Output the (X, Y) coordinate of the center of the cell containing the given text.  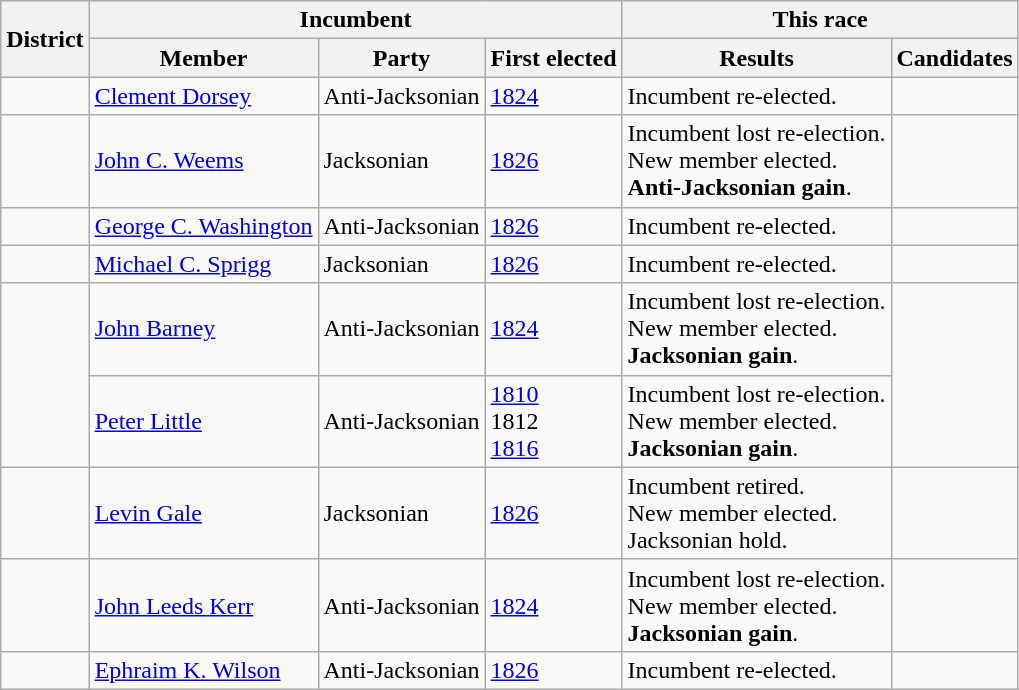
Incumbent (356, 20)
Member (204, 58)
Results (756, 58)
Incumbent lost re-election.New member elected.Anti-Jacksonian gain. (756, 161)
Incumbent retired.New member elected.Jacksonian hold. (756, 513)
Peter Little (204, 421)
Candidates (954, 58)
George C. Washington (204, 226)
John C. Weems (204, 161)
John Leeds Kerr (204, 605)
18101812 1816 (554, 421)
Michael C. Sprigg (204, 264)
District (45, 39)
Clement Dorsey (204, 96)
First elected (554, 58)
Ephraim K. Wilson (204, 670)
Party (402, 58)
This race (820, 20)
John Barney (204, 329)
Levin Gale (204, 513)
